Scan for the cell matching the given text and deliver its (X, Y) coordinate at center. 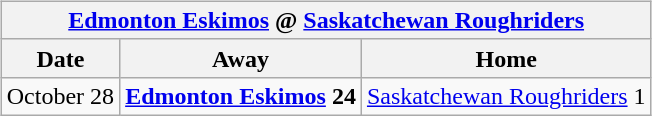
Edmonton Eskimos @ Saskatchewan Roughriders (326, 20)
Edmonton Eskimos 24 (241, 96)
Away (241, 58)
Home (506, 58)
Saskatchewan Roughriders 1 (506, 96)
October 28 (60, 96)
Date (60, 58)
